For the text-containing cell, return its midpoint in (X, Y) coordinate format. 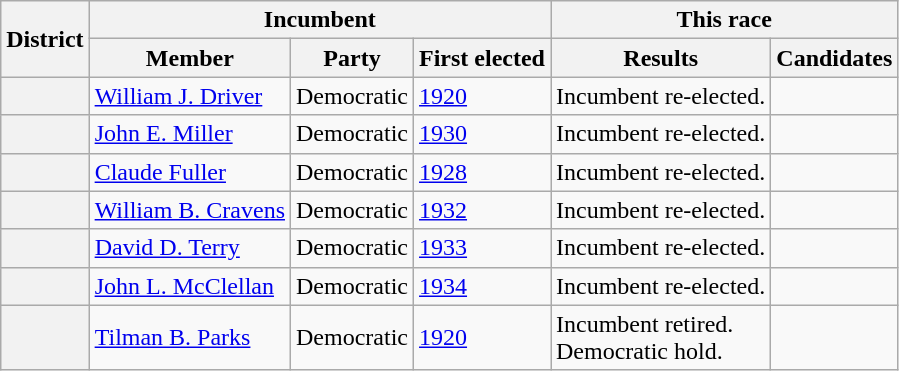
1928 (482, 172)
District (45, 39)
Candidates (834, 58)
This race (724, 20)
William J. Driver (190, 96)
Claude Fuller (190, 172)
John L. McClellan (190, 286)
1930 (482, 134)
Member (190, 58)
John E. Miller (190, 134)
Results (660, 58)
Party (352, 58)
David D. Terry (190, 248)
1934 (482, 286)
Incumbent (320, 20)
1932 (482, 210)
First elected (482, 58)
Incumbent retired.Democratic hold. (660, 338)
1933 (482, 248)
Tilman B. Parks (190, 338)
William B. Cravens (190, 210)
